Pinpoint the cell where the given text exists, returning its (X, Y) midpoint coordinate. 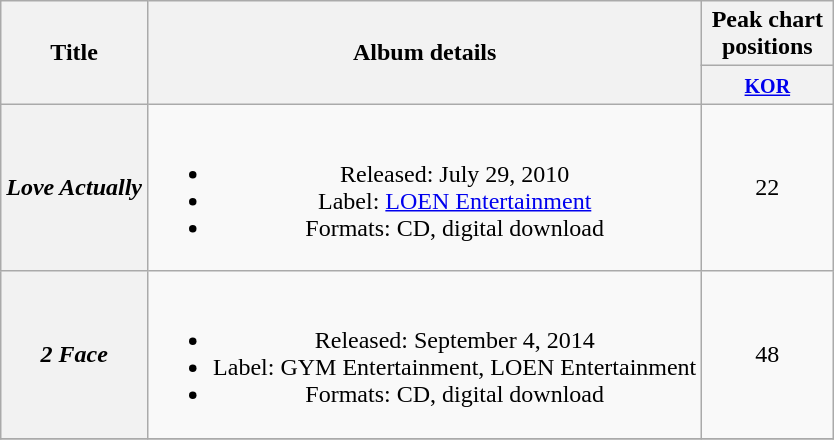
Released: September 4, 2014Label: GYM Entertainment, LOEN EntertainmentFormats: CD, digital download (425, 354)
KOR (768, 85)
22 (768, 188)
48 (768, 354)
Love Actually (74, 188)
Title (74, 52)
Peak chart positions (768, 34)
Album details (425, 52)
Released: July 29, 2010Label: LOEN EntertainmentFormats: CD, digital download (425, 188)
2 Face (74, 354)
